Capture the cell that displays the provided text and extract its [X, Y] central coordinate. 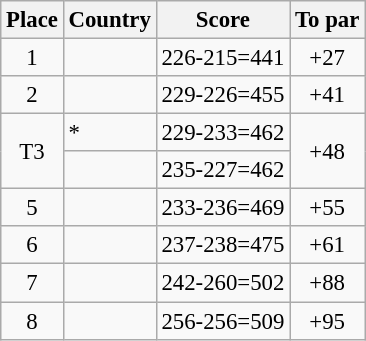
+95 [328, 321]
226-215=441 [223, 58]
+61 [328, 245]
233-236=469 [223, 208]
8 [32, 321]
2 [32, 95]
7 [32, 283]
229-226=455 [223, 95]
229-233=462 [223, 133]
237-238=475 [223, 245]
235-227=462 [223, 170]
To par [328, 20]
+48 [328, 152]
T3 [32, 152]
1 [32, 58]
Place [32, 20]
Country [110, 20]
242-260=502 [223, 283]
+88 [328, 283]
256-256=509 [223, 321]
+55 [328, 208]
* [110, 133]
5 [32, 208]
+27 [328, 58]
Score [223, 20]
+41 [328, 95]
6 [32, 245]
